Output the (X, Y) coordinate of the center of the cell containing the given text.  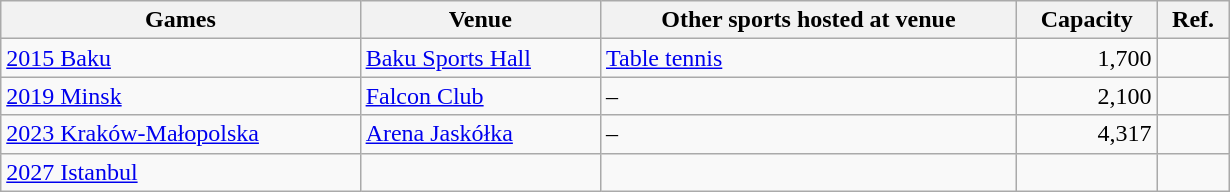
1,700 (1087, 58)
Ref. (1193, 20)
Games (180, 20)
2019 Minsk (180, 96)
Capacity (1087, 20)
Venue (480, 20)
Baku Sports Hall (480, 58)
2015 Baku (180, 58)
2027 Istanbul (180, 172)
2,100 (1087, 96)
2023 Kraków-Małopolska (180, 134)
4,317 (1087, 134)
Other sports hosted at venue (808, 20)
Table tennis (808, 58)
Falcon Club (480, 96)
Arena Jaskółka (480, 134)
